Pinpoint the cell where the given text exists, returning its (x, y) midpoint coordinate. 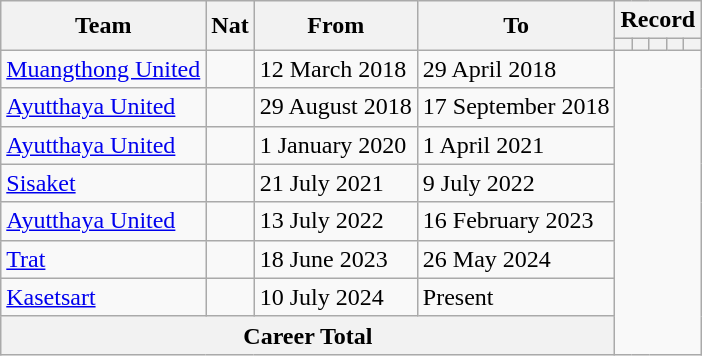
13 July 2022 (336, 221)
Team (104, 26)
Nat (230, 26)
Kasetsart (104, 297)
17 September 2018 (516, 107)
Present (516, 297)
12 March 2018 (336, 69)
Record (658, 20)
9 July 2022 (516, 183)
16 February 2023 (516, 221)
26 May 2024 (516, 259)
From (336, 26)
18 June 2023 (336, 259)
29 August 2018 (336, 107)
29 April 2018 (516, 69)
1 April 2021 (516, 145)
To (516, 26)
10 July 2024 (336, 297)
Muangthong United (104, 69)
Trat (104, 259)
Career Total (308, 335)
1 January 2020 (336, 145)
21 July 2021 (336, 183)
Sisaket (104, 183)
